Pinpoint the cell where the given text exists, returning its (X, Y) midpoint coordinate. 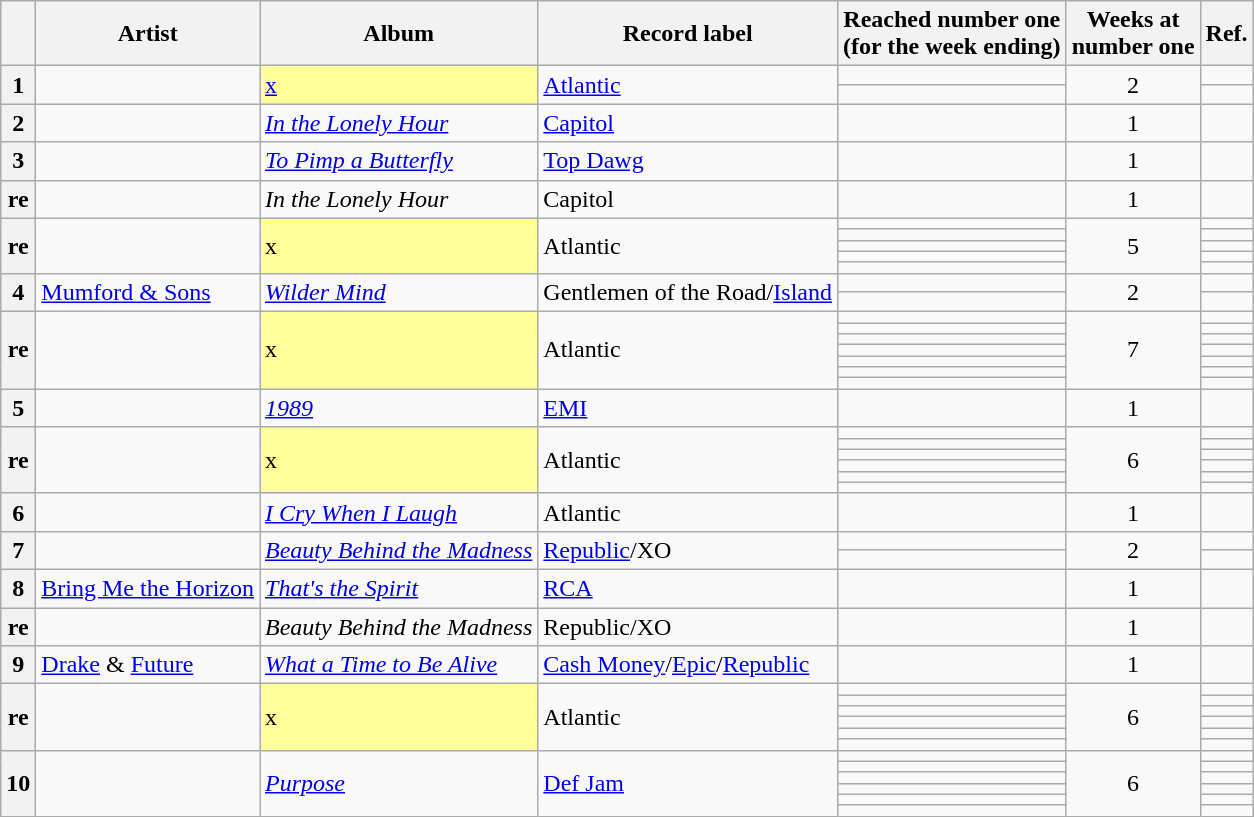
8 (18, 588)
Weeks atnumber one (1133, 34)
EMI (688, 408)
Cash Money/Epic/Republic (688, 665)
Gentlemen of the Road/Island (688, 292)
Reached number one(for the week ending) (952, 34)
Wilder Mind (399, 292)
RCA (688, 588)
Artist (148, 34)
1989 (399, 408)
To Pimp a Butterfly (399, 161)
Ref. (1226, 34)
Record label (688, 34)
3 (18, 161)
I Cry When I Laugh (399, 512)
Bring Me the Horizon (148, 588)
Purpose (399, 783)
What a Time to Be Alive (399, 665)
Def Jam (688, 783)
10 (18, 783)
Album (399, 34)
Drake & Future (148, 665)
Mumford & Sons (148, 292)
9 (18, 665)
4 (18, 292)
Top Dawg (688, 161)
That's the Spirit (399, 588)
